Return the (X, Y) coordinate for the center point of the cell that contains the specified text.  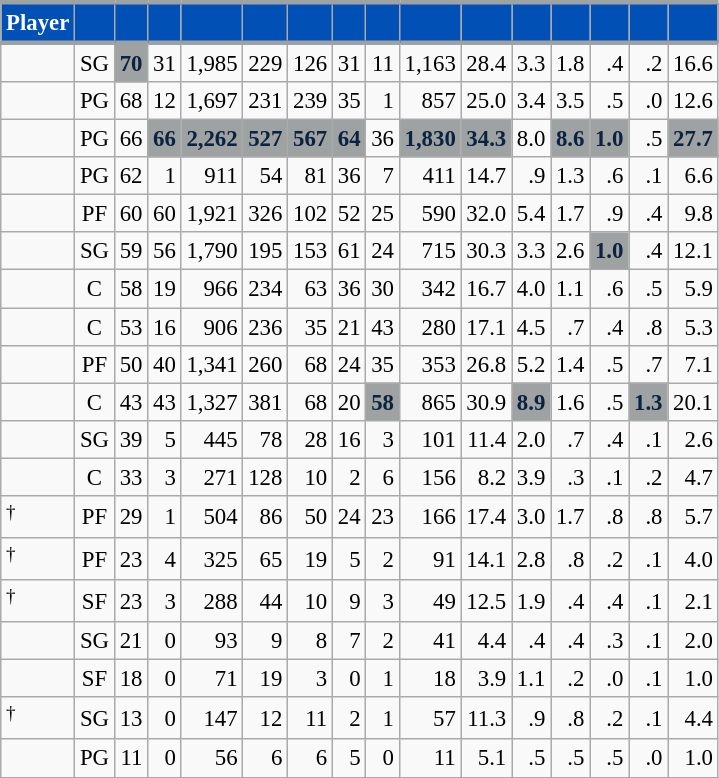
30.9 (486, 402)
4 (164, 559)
64 (348, 139)
5.1 (486, 759)
8.2 (486, 477)
26.8 (486, 364)
865 (430, 402)
911 (212, 176)
590 (430, 214)
504 (212, 517)
271 (212, 477)
63 (310, 289)
20.1 (693, 402)
1.8 (570, 62)
906 (212, 327)
445 (212, 439)
41 (430, 641)
17.1 (486, 327)
27.7 (693, 139)
153 (310, 251)
126 (310, 62)
8.0 (532, 139)
288 (212, 601)
78 (266, 439)
2,262 (212, 139)
93 (212, 641)
12.1 (693, 251)
128 (266, 477)
239 (310, 101)
86 (266, 517)
166 (430, 517)
156 (430, 477)
32.0 (486, 214)
71 (212, 679)
13 (130, 718)
8.6 (570, 139)
1,830 (430, 139)
39 (130, 439)
53 (130, 327)
857 (430, 101)
16.7 (486, 289)
61 (348, 251)
9.8 (693, 214)
527 (266, 139)
715 (430, 251)
2.8 (532, 559)
14.1 (486, 559)
1,921 (212, 214)
62 (130, 176)
102 (310, 214)
28.4 (486, 62)
231 (266, 101)
260 (266, 364)
25 (382, 214)
25.0 (486, 101)
3.0 (532, 517)
4.5 (532, 327)
7.1 (693, 364)
1.6 (570, 402)
81 (310, 176)
411 (430, 176)
234 (266, 289)
44 (266, 601)
3.5 (570, 101)
Player (38, 22)
236 (266, 327)
5.4 (532, 214)
381 (266, 402)
1,341 (212, 364)
1,163 (430, 62)
8 (310, 641)
70 (130, 62)
65 (266, 559)
195 (266, 251)
280 (430, 327)
101 (430, 439)
28 (310, 439)
12.6 (693, 101)
1,790 (212, 251)
59 (130, 251)
567 (310, 139)
229 (266, 62)
2.1 (693, 601)
325 (212, 559)
34.3 (486, 139)
20 (348, 402)
5.7 (693, 517)
1,697 (212, 101)
5.9 (693, 289)
91 (430, 559)
33 (130, 477)
8.9 (532, 402)
17.4 (486, 517)
30.3 (486, 251)
342 (430, 289)
966 (212, 289)
1,327 (212, 402)
1,985 (212, 62)
6.6 (693, 176)
52 (348, 214)
1.9 (532, 601)
12.5 (486, 601)
54 (266, 176)
49 (430, 601)
57 (430, 718)
353 (430, 364)
11.3 (486, 718)
11.4 (486, 439)
29 (130, 517)
4.7 (693, 477)
16.6 (693, 62)
326 (266, 214)
14.7 (486, 176)
5.2 (532, 364)
30 (382, 289)
147 (212, 718)
40 (164, 364)
3.4 (532, 101)
5.3 (693, 327)
1.4 (570, 364)
